Return (x, y) of the center of cell containing provided text 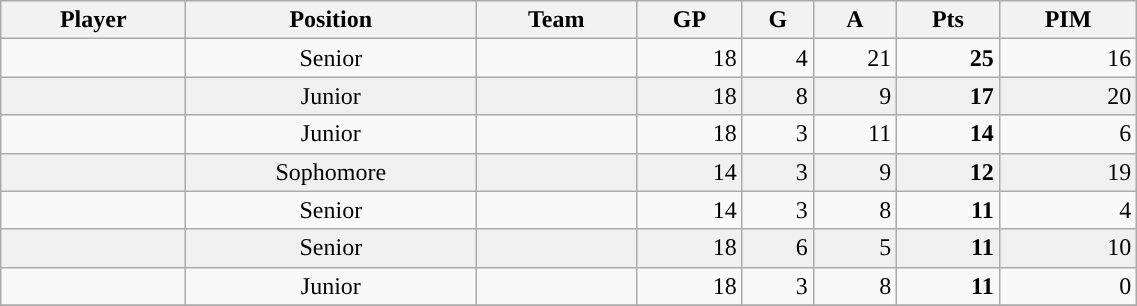
Team (556, 20)
Sophomore (331, 172)
20 (1068, 96)
G (778, 20)
16 (1068, 58)
17 (948, 96)
0 (1068, 286)
PIM (1068, 20)
Position (331, 20)
Pts (948, 20)
10 (1068, 248)
25 (948, 58)
21 (855, 58)
A (855, 20)
Player (94, 20)
12 (948, 172)
5 (855, 248)
19 (1068, 172)
GP (690, 20)
